From the cell containing the given text, extract its center point as (X, Y) coordinate. 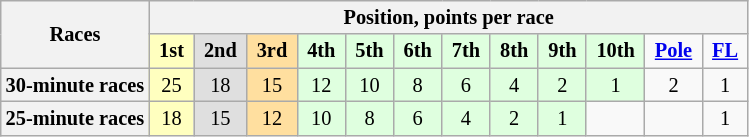
8th (514, 51)
30-minute races (75, 85)
3rd (272, 51)
6th (418, 51)
Pole (674, 51)
4th (321, 51)
9th (562, 51)
25 (172, 85)
2nd (220, 51)
1st (172, 51)
5th (369, 51)
Position, points per race (448, 17)
FL (725, 51)
25-minute races (75, 118)
Races (75, 34)
10th (615, 51)
7th (466, 51)
